Provide the [x, y] coordinate of the cell's center where the given text is located.  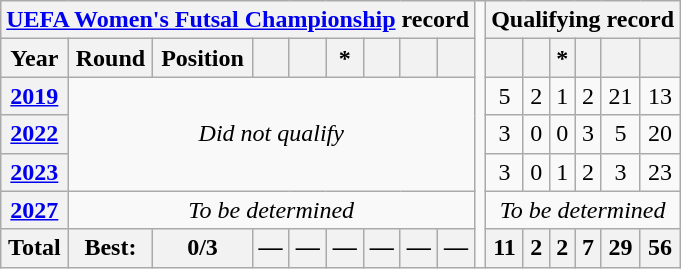
2019 [34, 96]
2027 [34, 210]
21 [620, 96]
2022 [34, 134]
13 [660, 96]
23 [660, 172]
2023 [34, 172]
Did not qualify [272, 134]
Total [34, 248]
Qualifying record [583, 20]
Year [34, 58]
11 [505, 248]
0/3 [202, 248]
56 [660, 248]
Position [202, 58]
29 [620, 248]
20 [660, 134]
7 [588, 248]
UEFA Women's Futsal Championship record [238, 20]
Best: [110, 248]
Round [110, 58]
